Extract the [X, Y] coordinate from the center of the cell holding the provided text.  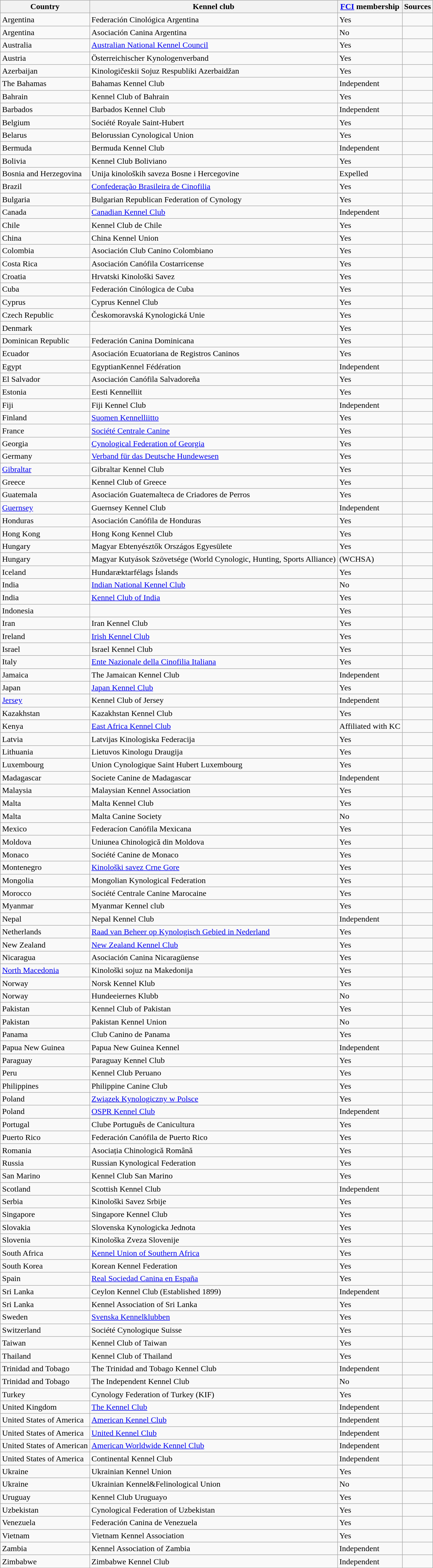
Czech Republic [45, 315]
Guatemala [45, 495]
American Kennel Club [214, 1420]
Kennel Club of Jersey [214, 700]
Brazil [45, 187]
Bahrain [45, 97]
Barbados Kennel Club [214, 109]
Singapore Kennel Club [214, 1215]
Canadian Kennel Club [214, 212]
Iceland [45, 572]
Papua New Guinea Kennel [214, 1047]
United Kennel Club [214, 1433]
South Africa [45, 1253]
China [45, 238]
Panama [45, 1035]
Hong Kong [45, 533]
Hrvatski Kinološki Savez [214, 276]
Russian Kynological Federation [214, 1163]
Uniunea Chinologică din Moldova [214, 842]
Croatia [45, 276]
Kennel club [214, 7]
Malaysian Kennel Association [214, 791]
Jersey [45, 700]
Belgium [45, 122]
Kennel Club de Chile [214, 225]
Ceylon Kennel Club (Established 1899) [214, 1292]
Monaco [45, 855]
Italy [45, 662]
Svenska Kennelklubben [214, 1317]
Fiji Kennel Club [214, 405]
Venezuela [45, 1523]
Norsk Kennel Klub [214, 983]
Bahamas Kennel Club [214, 84]
Lithuania [45, 752]
Kinološki sojuz na Makedonija [214, 970]
Slovakia [45, 1227]
Irish Kennel Club [214, 636]
Iran Kennel Club [214, 623]
Kennel Club of India [214, 598]
Verband für das Deutsche Hundewesen [214, 456]
Kazakhstan [45, 713]
Spain [45, 1279]
Hundaræktarfélags Íslands [214, 572]
Sweden [45, 1317]
United States of American [45, 1446]
Puerto Rico [45, 1137]
Kennel Association of Zambia [214, 1548]
The Jamaican Kennel Club [214, 675]
Paraguay [45, 1060]
Netherlands [45, 932]
Israel [45, 649]
Denmark [45, 328]
Papua New Guinea [45, 1047]
Cyprus Kennel Club [214, 302]
Asociación Ecuatoriana de Registros Caninos [214, 353]
Romania [45, 1150]
Kennel Club San Marino [214, 1176]
Société Canine de Monaco [214, 855]
Mexico [45, 829]
Zimbabwe Kennel Club [214, 1561]
Turkey [45, 1394]
Cuba [45, 289]
Ireland [45, 636]
Bulgarian Republican Federation of Cynology [214, 200]
Eesti Kennelliit [214, 392]
Českomoravská Kynologická Unie [214, 315]
Russia [45, 1163]
United Kingdom [45, 1407]
Canada [45, 212]
Suomen Kennelliitto [214, 418]
Związek Kynologiczny w Polsce [214, 1099]
Peru [45, 1073]
Asociación Canina Nicaragüense [214, 957]
Federación Cinólogica de Cuba [214, 289]
Zambia [45, 1548]
Japan Kennel Club [214, 688]
Country [45, 7]
Costa Rica [45, 264]
Morocco [45, 893]
Thailand [45, 1356]
Vietnam [45, 1536]
Malaysia [45, 791]
Societe Canine de Madagascar [214, 777]
Asociación Guatemalteca de Criadores de Perros [214, 495]
Nicaragua [45, 957]
North Macedonia [45, 970]
Myanmar [45, 906]
Serbia [45, 1202]
Slovenska Kynologicka Jednota [214, 1227]
Japan [45, 688]
Cynology Federation of Turkey (KIF) [214, 1394]
Mongolia [45, 880]
OSPR Kennel Club [214, 1112]
The Kennel Club [214, 1407]
Clube Português de Canicultura [214, 1124]
Union Cynologique Saint Hubert Luxembourg [214, 765]
Ukrainian Kennel Union [214, 1471]
New Zealand Kennel Club [214, 945]
Magyar Ebtenyésztők Országos Egyesülete [214, 546]
Société Centrale Canine Marocaine [214, 893]
Kinološka Zveza Slovenije [214, 1240]
East Africa Kennel Club [214, 726]
France [45, 431]
Kennel Club Uruguayo [214, 1497]
Belarus [45, 135]
Luxembourg [45, 765]
Dominican Republic [45, 341]
Latvia [45, 739]
Unija kinoloških saveza Bosne i Hercegovine [214, 174]
Asociația Chinologică Română [214, 1150]
Austria [45, 58]
Pakistan Kennel Union [214, 1022]
Slovenia [45, 1240]
Germany [45, 456]
Israel Kennel Club [214, 649]
Barbados [45, 109]
San Marino [45, 1176]
Kinološki Savez Srbije [214, 1202]
Asociación Canófila Salvadoreña [214, 379]
Affiliated with KC [370, 726]
Kennel Club of Taiwan [214, 1343]
Portugal [45, 1124]
Honduras [45, 521]
Cynological Federation of Georgia [214, 444]
Gibraltar [45, 469]
Australian National Kennel Council [214, 45]
Société Cynologique Suisse [214, 1330]
Paraguay Kennel Club [214, 1060]
Kennel Club Boliviano [214, 161]
Indian National Kennel Club [214, 585]
Madagascar [45, 777]
Mongolian Kynological Federation [214, 880]
Jamaica [45, 675]
The Bahamas [45, 84]
Myanmar Kennel club [214, 906]
Asociación Canófila de Honduras [214, 521]
Ecuador [45, 353]
Bolivia [45, 161]
New Zealand [45, 945]
Australia [45, 45]
Kenya [45, 726]
Malta Kennel Club [214, 803]
Kennel Union of Southern Africa [214, 1253]
Sources [417, 7]
Georgia [45, 444]
Federación Cinológica Argentina [214, 20]
FCI membership [370, 7]
Lietuvos Kinologu Draugija [214, 752]
Raad van Beheer op Kynologisch Gebied in Nederland [214, 932]
Bermuda Kennel Club [214, 148]
Expelled [370, 174]
Montenegro [45, 868]
Österreichischer Kynologenverband [214, 58]
Azerbaijan [45, 71]
Nepal Kennel Club [214, 919]
Federación Canina de Venezuela [214, 1523]
Société Centrale Canine [214, 431]
Scottish Kennel Club [214, 1189]
Bulgaria [45, 200]
Asociación Canina Argentina [214, 32]
Greece [45, 482]
Continental Kennel Club [214, 1459]
Kennel Club of Greece [214, 482]
Magyar Kutyások Szövetsége (World Cynologic, Hunting, Sports Alliance) [214, 559]
Kennel Club Peruano [214, 1073]
Fiji [45, 405]
American Worldwide Kennel Club [214, 1446]
Bermuda [45, 148]
Chile [45, 225]
Gibraltar Kennel Club [214, 469]
Société Royale Saint-Hubert [214, 122]
Colombia [45, 251]
Moldova [45, 842]
Zimbabwe [45, 1561]
Uruguay [45, 1497]
Kennel Club of Bahrain [214, 97]
Kennel Club of Pakistan [214, 1009]
Federacíon Canófila Mexicana [214, 829]
Singapore [45, 1215]
The Trinidad and Tobago Kennel Club [214, 1368]
EgyptianKennel Fédération [214, 366]
Kennel Club of Thailand [214, 1356]
Federación Canófila de Puerto Rico [214, 1137]
The Independent Kennel Club [214, 1381]
China Kennel Union [214, 238]
Nepal [45, 919]
Kennel Association of Sri Lanka [214, 1304]
Uzbekistan [45, 1510]
Kinološki savez Crne Gore [214, 868]
El Salvador [45, 379]
Ente Nazionale della Cinofilia Italiana [214, 662]
Philippines [45, 1086]
Asociación Club Canino Colombiano [214, 251]
Kinologičeskii Sojuz Respubliki Azerbaidžan [214, 71]
Latvijas Kinologiska Federacija [214, 739]
Guernsey [45, 508]
Egypt [45, 366]
Ukrainian Kennel&Felinological Union [214, 1484]
Kazakhstan Kennel Club [214, 713]
Taiwan [45, 1343]
South Korea [45, 1266]
Asociación Canófila Costarricense [214, 264]
Iran [45, 623]
Guernsey Kennel Club [214, 508]
Club Canino de Panama [214, 1035]
Bosnia and Herzegovina [45, 174]
Malta Canine Society [214, 816]
Switzerland [45, 1330]
(WCHSA) [370, 559]
Real Sociedad Canina en España [214, 1279]
Hong Kong Kennel Club [214, 533]
Hundeeiernes Klubb [214, 996]
Estonia [45, 392]
Philippine Canine Club [214, 1086]
Cynological Federation of Uzbekistan [214, 1510]
Indonesia [45, 611]
Scotland [45, 1189]
Finland [45, 418]
Federación Canina Dominicana [214, 341]
Vietnam Kennel Association [214, 1536]
Confederação Brasileira de Cinofilia [214, 187]
Korean Kennel Federation [214, 1266]
Belorussian Cynological Union [214, 135]
Cyprus [45, 302]
